For the text-containing cell, return its midpoint in [x, y] coordinate format. 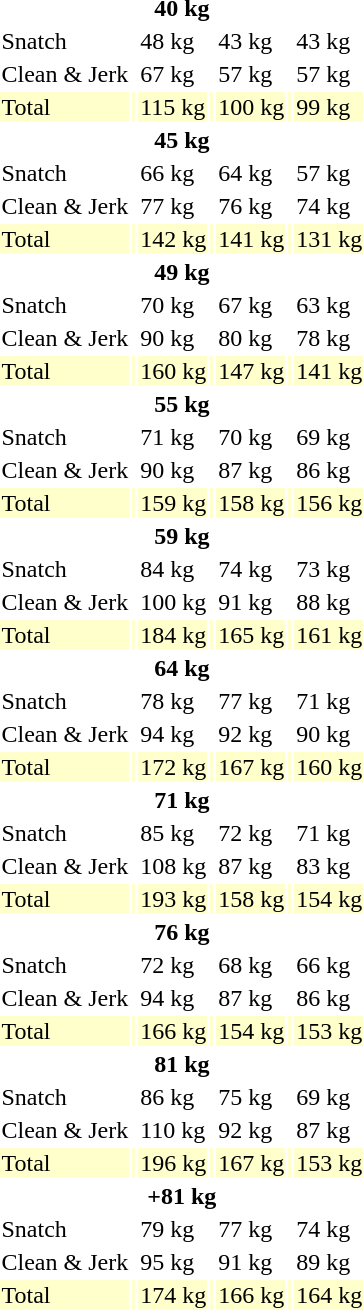
84 kg [174, 569]
78 kg [174, 701]
66 kg [174, 173]
79 kg [174, 1229]
154 kg [252, 1031]
174 kg [174, 1295]
159 kg [174, 503]
160 kg [174, 371]
110 kg [174, 1130]
184 kg [174, 635]
95 kg [174, 1262]
48 kg [174, 41]
86 kg [174, 1097]
141 kg [252, 239]
115 kg [174, 107]
43 kg [252, 41]
71 kg [174, 437]
74 kg [252, 569]
57 kg [252, 74]
108 kg [174, 866]
80 kg [252, 338]
172 kg [174, 767]
68 kg [252, 965]
64 kg [252, 173]
196 kg [174, 1163]
147 kg [252, 371]
76 kg [252, 206]
75 kg [252, 1097]
85 kg [174, 833]
165 kg [252, 635]
142 kg [174, 239]
193 kg [174, 899]
